Return [x, y] of the center of cell containing provided text 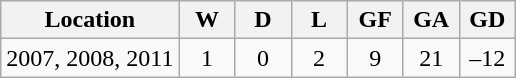
9 [375, 58]
L [319, 20]
GD [487, 20]
2007, 2008, 2011 [90, 58]
0 [263, 58]
2 [319, 58]
–12 [487, 58]
1 [207, 58]
D [263, 20]
W [207, 20]
GA [431, 20]
Location [90, 20]
21 [431, 58]
GF [375, 20]
